Pinpoint the cell where the given text exists, returning its (x, y) midpoint coordinate. 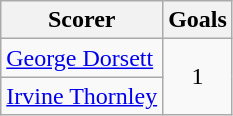
George Dorsett (82, 58)
Scorer (82, 20)
Irvine Thornley (82, 96)
Goals (198, 20)
1 (198, 77)
